Extract the [X, Y] coordinate from the center of the cell holding the provided text.  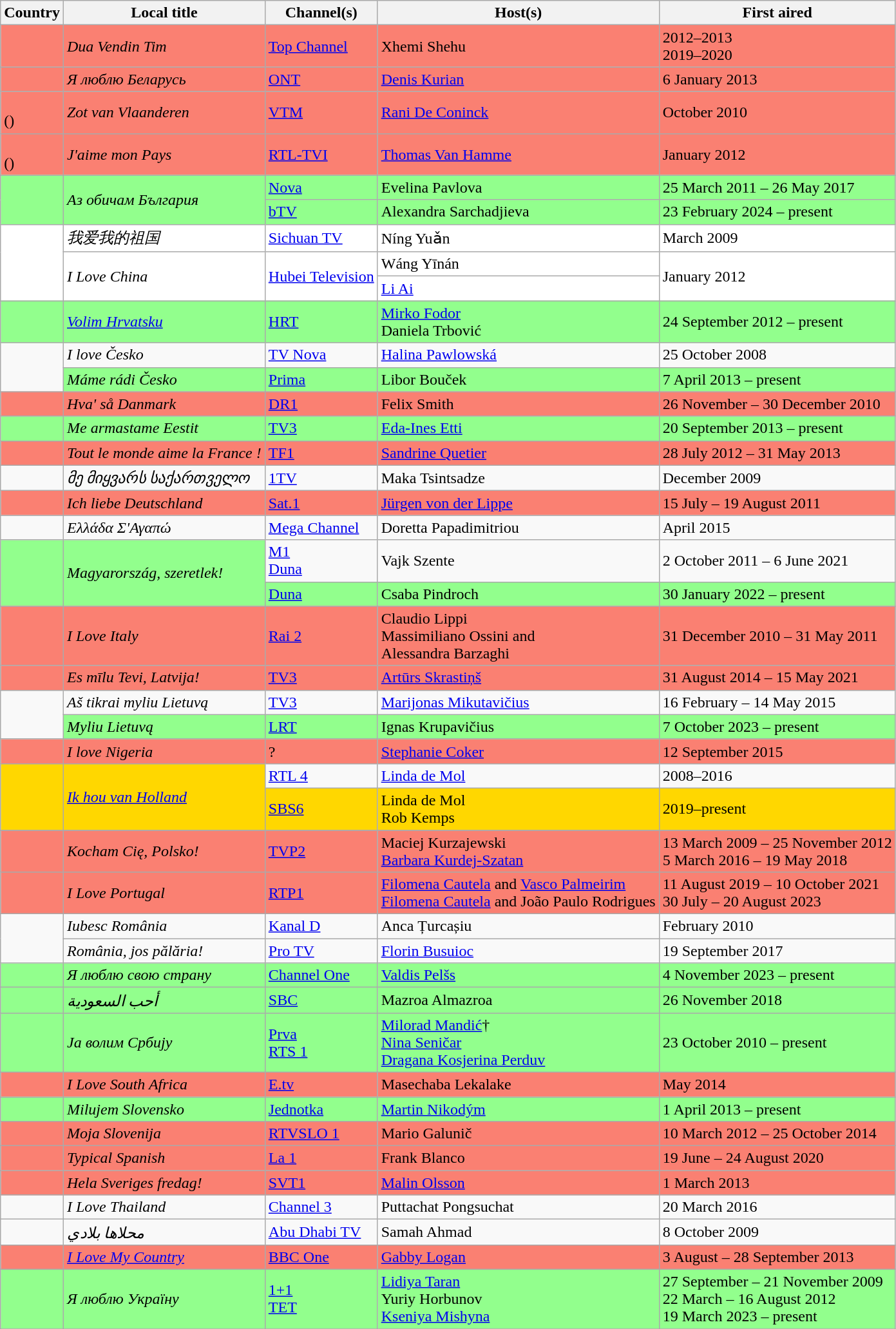
20 March 2016 [777, 1207]
2019–present [777, 809]
April 2015 [777, 528]
Xhemi Shehu [518, 46]
Dua Vendin Tim [164, 46]
România, jos pălăria! [164, 951]
Filomena Cautela and Vasco PalmeirimFilomena Cautela and João Paulo Rodrigues [518, 893]
Mazroa Almazroa [518, 1000]
RTL-TVI [321, 155]
3 August – 28 September 2013 [777, 1257]
October 2010 [777, 112]
1 March 2013 [777, 1183]
TVP2 [321, 850]
Evelina Pavlova [518, 187]
28 July 2012 – 31 May 2013 [777, 453]
25 March 2011 – 26 May 2017 [777, 187]
Ich liebe Deutschland [164, 503]
Аз обичам България [164, 200]
Maka Tsintsadze [518, 478]
我爱我的祖国 [164, 238]
I Love Italy [164, 636]
TF1 [321, 453]
Frank Blanco [518, 1158]
Níng Yuǎn [518, 238]
I Love South Africa [164, 1084]
Kocham Cię, Polsko! [164, 850]
16 February – 14 May 2015 [777, 702]
2012–20132019–2020 [777, 46]
bTV [321, 212]
Jednotka [321, 1109]
I Love China [164, 276]
26 November 2018 [777, 1000]
31 December 2010 – 31 May 2011 [777, 636]
Lidiya Taran Yuriy Horbunov Kseniya Mishyna [518, 1299]
December 2009 [777, 478]
Hva' så Danmark [164, 404]
محلاها بلادي [164, 1232]
13 March 2009 – 25 November 20125 March 2016 – 19 May 2018 [777, 850]
Pro TV [321, 951]
Me armastame Eestit [164, 428]
Channel 3 [321, 1207]
Libor Bouček [518, 379]
Ја волим Србију [164, 1042]
SBC [321, 1000]
Masechaba Lekalake [518, 1084]
Jürgen von der Lippe [518, 503]
First aired [777, 13]
Top Channel [321, 46]
Myliu Lietuvą [164, 727]
J'aime mon Pays [164, 155]
SVT1 [321, 1183]
LRT [321, 727]
2008–2016 [777, 776]
Hela Sveriges fredag! [164, 1183]
Kanal D [321, 926]
Iubesc România [164, 926]
Nova [321, 187]
I Love Portugal [164, 893]
Máme rádi Česko [164, 379]
Vajk Szente [518, 560]
E.tv [321, 1084]
Я люблю Беларусь [164, 79]
Es mīlu Tevi, Latvija! [164, 678]
Denis Kurian [518, 79]
26 November – 30 December 2010 [777, 404]
BBC One [321, 1257]
Abu Dhabi TV [321, 1232]
7 October 2023 – present [777, 727]
Tout le monde aime la France ! [164, 453]
Aš tikrai myliu Lietuvą [164, 702]
11 August 2019 – 10 October 202130 July – 20 August 2023 [777, 893]
7 April 2013 – present [777, 379]
Zot van Vlaanderen [164, 112]
HRT [321, 322]
Milorad Mandić† Nina Seničar Dragana Kosjerina Perduv [518, 1042]
4 November 2023 – present [777, 975]
Moja Slovenija [164, 1134]
M1 Duna [321, 560]
Magyarország, szeretlek! [164, 573]
Martin Nikodým [518, 1109]
Mario Galunič [518, 1134]
Host(s) [518, 13]
Florin Busuioc [518, 951]
Hubei Television [321, 276]
1+1 TET [321, 1299]
1 April 2013 – present [777, 1109]
Gabby Logan [518, 1257]
Artūrs Skrastiņš [518, 678]
Я люблю свою страну [164, 975]
I Love My Country [164, 1257]
8 October 2009 [777, 1232]
May 2014 [777, 1084]
Sat.1 [321, 503]
Li Ai [518, 289]
? [321, 751]
I Love Thailand [164, 1207]
27 September – 21 November 200922 March – 16 August 201219 March 2023 – present [777, 1299]
Typical Spanish [164, 1158]
Thomas Van Hamme [518, 155]
Anca Țurcașiu [518, 926]
15 July – 19 August 2011 [777, 503]
1TV [321, 478]
Ignas Krupavičius [518, 727]
I love Česko [164, 355]
أحب السعودية [164, 1000]
Halina Pawlowská [518, 355]
Linda de Mol [518, 776]
RTP1 [321, 893]
23 October 2010 – present [777, 1042]
19 September 2017 [777, 951]
23 February 2024 – present [777, 212]
Channel One [321, 975]
31 August 2014 – 15 May 2021 [777, 678]
Rai 2 [321, 636]
Я люблю Україну [164, 1299]
Malin Olsson [518, 1183]
Prima [321, 379]
DR1 [321, 404]
Stephanie Coker [518, 751]
Mega Channel [321, 528]
Volim Hrvatsku [164, 322]
20 September 2013 – present [777, 428]
Linda de MolRob Kemps [518, 809]
Prva RTS 1 [321, 1042]
Wáng Yīnán [518, 264]
25 October 2008 [777, 355]
Csaba Pindroch [518, 594]
February 2010 [777, 926]
Sandrine Quetier [518, 453]
RTL 4 [321, 776]
Valdis Pelšs [518, 975]
Ελλάδα Σ'Αγαπώ [164, 528]
TV Nova [321, 355]
Eda-Ines Etti [518, 428]
6 January 2013 [777, 79]
Duna [321, 594]
Ik hou van Holland [164, 796]
RTVSLO 1 [321, 1134]
I love Nigeria [164, 751]
10 March 2012 – 25 October 2014 [777, 1134]
Sichuan TV [321, 238]
Country [32, 13]
Alexandra Sarchadjieva [518, 212]
Milujem Slovensko [164, 1109]
Mirko FodorDaniela Trbović [518, 322]
Samah Ahmad [518, 1232]
VTM [321, 112]
Felix Smith [518, 404]
2 October 2011 – 6 June 2021 [777, 560]
Channel(s) [321, 13]
Marijonas Mikutavičius [518, 702]
მე მიყვარს საქართველო [164, 478]
March 2009 [777, 238]
La 1 [321, 1158]
12 September 2015 [777, 751]
ONT [321, 79]
Claudio Lippi Massimiliano Ossini andAlessandra Barzaghi [518, 636]
Puttachat Pongsuchat [518, 1207]
Local title [164, 13]
Doretta Papadimitriou [518, 528]
Maciej Kurzajewski Barbara Kurdej-Szatan [518, 850]
24 September 2012 – present [777, 322]
19 June – 24 August 2020 [777, 1158]
30 January 2022 – present [777, 594]
SBS6 [321, 809]
Rani De Coninck [518, 112]
